Find where the given text appears and provide that cell's center as (x, y) coordinate. 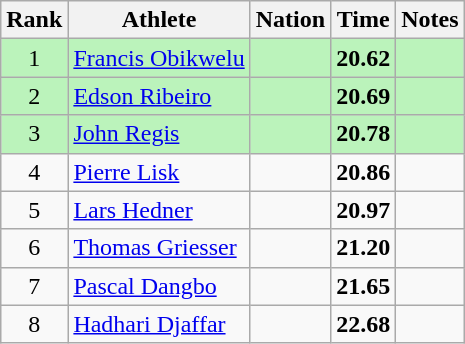
20.86 (364, 172)
5 (34, 210)
Hadhari Djaffar (159, 324)
Pierre Lisk (159, 172)
7 (34, 286)
Pascal Dangbo (159, 286)
Notes (430, 20)
3 (34, 134)
Lars Hedner (159, 210)
21.20 (364, 248)
Francis Obikwelu (159, 58)
4 (34, 172)
6 (34, 248)
Thomas Griesser (159, 248)
20.97 (364, 210)
Athlete (159, 20)
20.69 (364, 96)
20.78 (364, 134)
Edson Ribeiro (159, 96)
John Regis (159, 134)
20.62 (364, 58)
1 (34, 58)
Rank (34, 20)
2 (34, 96)
8 (34, 324)
21.65 (364, 286)
Time (364, 20)
22.68 (364, 324)
Nation (290, 20)
